Scan for the cell matching the given text and deliver its [X, Y] coordinate at center. 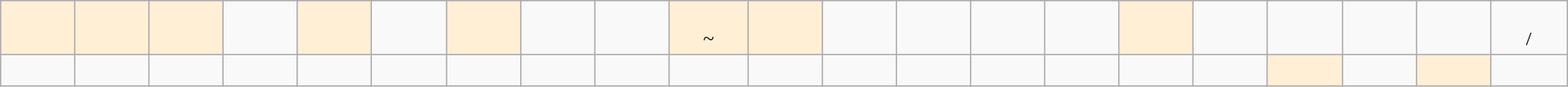
‍ [859, 28]
~ [709, 28]
/ [1529, 28]
